Scan for the cell matching the given text and deliver its [X, Y] coordinate at center. 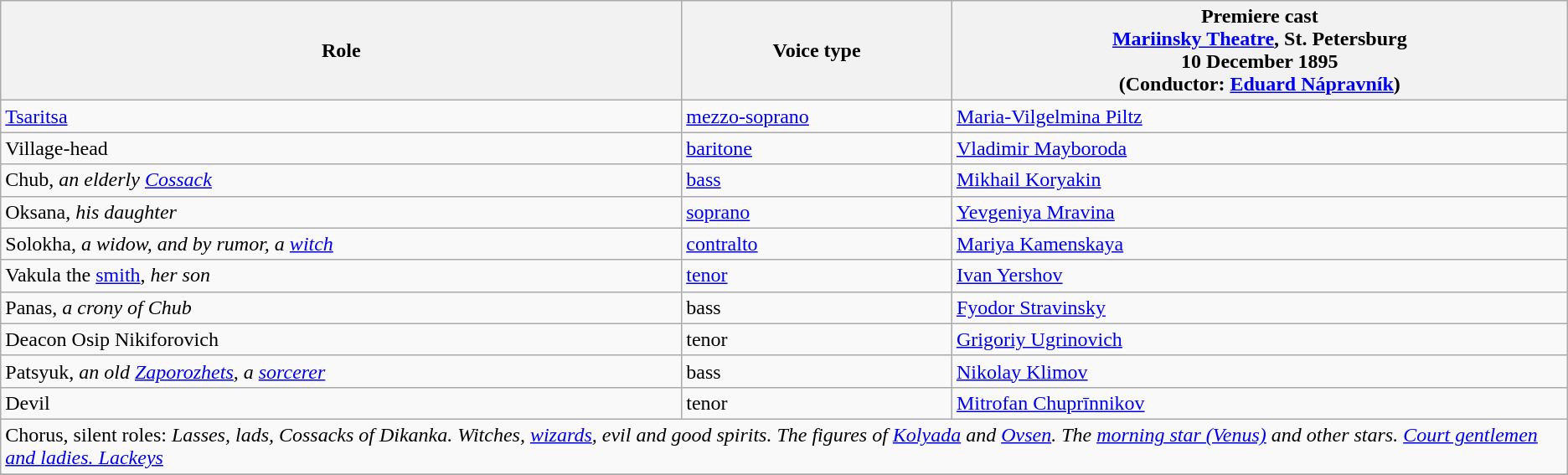
Ivan Yershov [1260, 276]
Tsaritsa [342, 116]
Panas, a crony of Chub [342, 307]
Nikolay Klimov [1260, 371]
Village-head [342, 148]
mezzo-soprano [818, 116]
Voice type [818, 50]
Solokha, a widow, and by rumor, a witch [342, 244]
Grigoriy Ugrinovich [1260, 339]
Maria-Vilgelmina Piltz [1260, 116]
Vladimir Mayboroda [1260, 148]
Fyodor Stravinsky [1260, 307]
contralto [818, 244]
soprano [818, 212]
Mitrofan Chuprīnnikov [1260, 403]
Vakula the smith, her son [342, 276]
Mariya Kamenskaya [1260, 244]
Chub, an elderly Cossack [342, 180]
Oksana, his daughter [342, 212]
Premiere castMariinsky Theatre, St. Petersburg10 December 1895(Conductor: Eduard Nápravník) [1260, 50]
baritone [818, 148]
Mikhail Koryakin [1260, 180]
Role [342, 50]
Yevgeniya Mravina [1260, 212]
Devil [342, 403]
Patsyuk, an old Zaporozhets, a sorcerer [342, 371]
Deacon Osip Nikiforovich [342, 339]
